Scan for the cell matching the given text and deliver its [X, Y] coordinate at center. 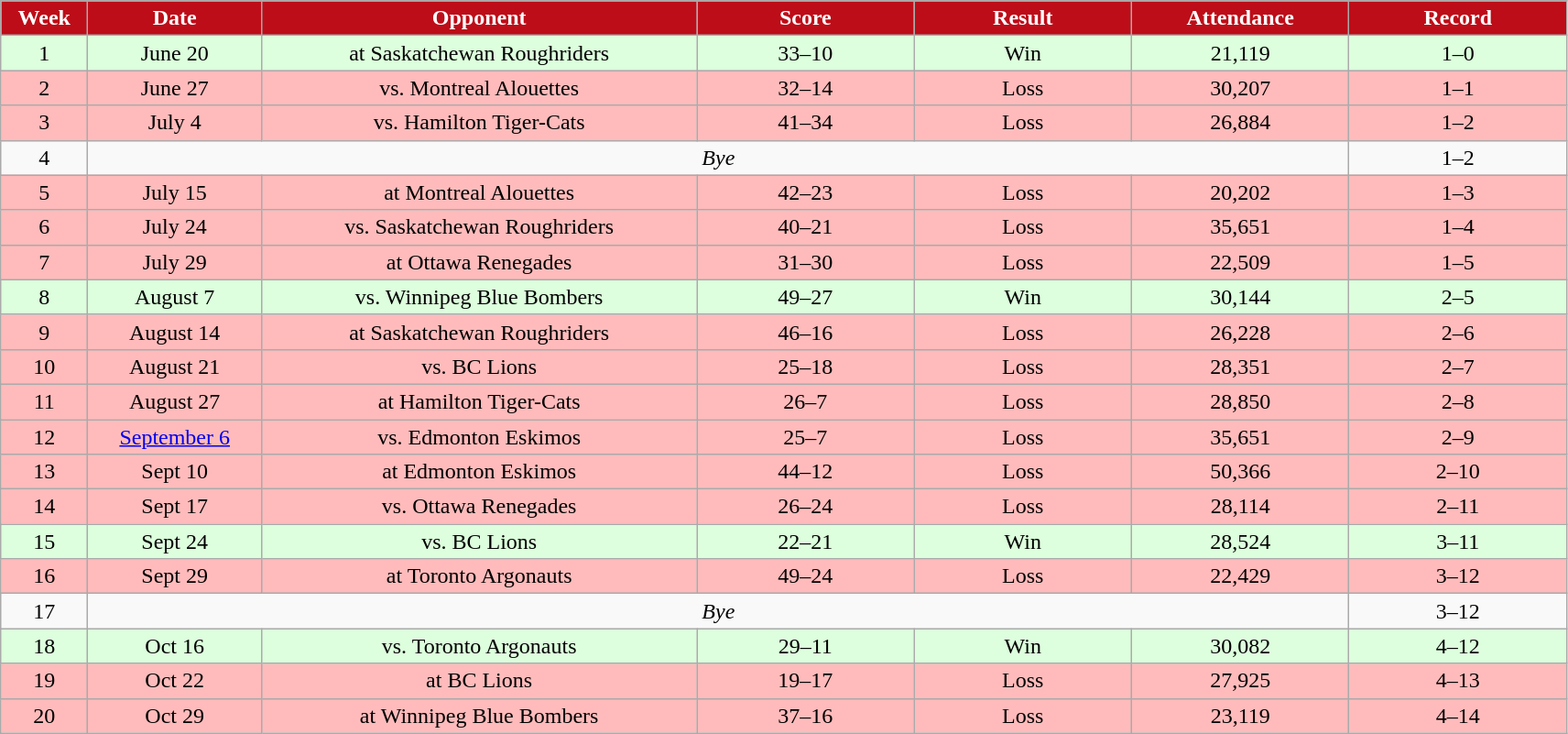
vs. Ottawa Renegades [480, 507]
Attendance [1240, 18]
at Toronto Argonauts [480, 576]
Result [1022, 18]
vs. Edmonton Eskimos [480, 437]
Sept 29 [175, 576]
2 [44, 88]
7 [44, 262]
2–9 [1458, 437]
Sept 17 [175, 507]
1–0 [1458, 53]
30,082 [1240, 646]
26,884 [1240, 123]
10 [44, 367]
vs. Montreal Alouettes [480, 88]
August 7 [175, 297]
3 [44, 123]
1–3 [1458, 192]
vs. Toronto Argonauts [480, 646]
Opponent [480, 18]
49–24 [806, 576]
15 [44, 542]
Week [44, 18]
30,207 [1240, 88]
Date [175, 18]
26–7 [806, 401]
vs. Hamilton Tiger-Cats [480, 123]
Sept 10 [175, 472]
28,114 [1240, 507]
26,228 [1240, 332]
June 20 [175, 53]
2–11 [1458, 507]
June 27 [175, 88]
8 [44, 297]
at Ottawa Renegades [480, 262]
46–16 [806, 332]
1–1 [1458, 88]
at Edmonton Eskimos [480, 472]
Oct 22 [175, 681]
Sept 24 [175, 542]
Record [1458, 18]
11 [44, 401]
33–10 [806, 53]
18 [44, 646]
19 [44, 681]
20,202 [1240, 192]
28,351 [1240, 367]
4 [44, 158]
July 4 [175, 123]
42–23 [806, 192]
28,524 [1240, 542]
at BC Lions [480, 681]
50,366 [1240, 472]
14 [44, 507]
20 [44, 716]
30,144 [1240, 297]
40–21 [806, 227]
1–5 [1458, 262]
July 24 [175, 227]
Oct 29 [175, 716]
July 15 [175, 192]
13 [44, 472]
4–14 [1458, 716]
vs. Saskatchewan Roughriders [480, 227]
3–11 [1458, 542]
16 [44, 576]
August 21 [175, 367]
August 27 [175, 401]
Oct 16 [175, 646]
22–21 [806, 542]
23,119 [1240, 716]
5 [44, 192]
49–27 [806, 297]
25–7 [806, 437]
July 29 [175, 262]
September 6 [175, 437]
31–30 [806, 262]
22,429 [1240, 576]
17 [44, 611]
2–8 [1458, 401]
19–17 [806, 681]
26–24 [806, 507]
9 [44, 332]
44–12 [806, 472]
at Montreal Alouettes [480, 192]
22,509 [1240, 262]
1–4 [1458, 227]
August 14 [175, 332]
2–5 [1458, 297]
29–11 [806, 646]
6 [44, 227]
25–18 [806, 367]
2–6 [1458, 332]
at Winnipeg Blue Bombers [480, 716]
21,119 [1240, 53]
at Hamilton Tiger-Cats [480, 401]
32–14 [806, 88]
4–12 [1458, 646]
28,850 [1240, 401]
Score [806, 18]
12 [44, 437]
2–7 [1458, 367]
1 [44, 53]
37–16 [806, 716]
41–34 [806, 123]
vs. Winnipeg Blue Bombers [480, 297]
2–10 [1458, 472]
4–13 [1458, 681]
27,925 [1240, 681]
